Search for the cell housing the specified text and yield its [x, y] center coordinate. 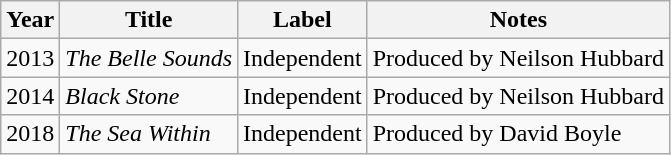
The Belle Sounds [149, 58]
Label [303, 20]
Title [149, 20]
Black Stone [149, 96]
2014 [30, 96]
Produced by David Boyle [518, 134]
Year [30, 20]
2018 [30, 134]
The Sea Within [149, 134]
Notes [518, 20]
2013 [30, 58]
